Find where the given text appears and provide that cell's center as [x, y] coordinate. 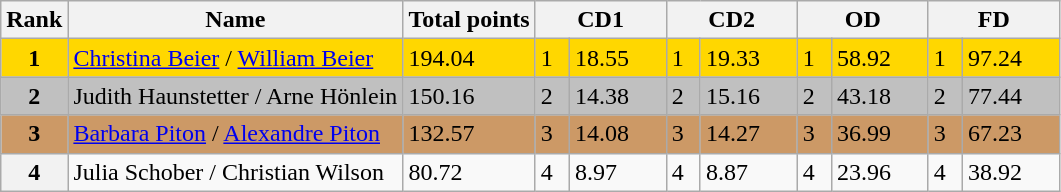
19.33 [748, 58]
77.44 [1012, 96]
Name [236, 20]
14.08 [618, 134]
23.96 [880, 172]
Christina Beier / William Beier [236, 58]
CD2 [732, 20]
Julia Schober / Christian Wilson [236, 172]
150.16 [469, 96]
OD [862, 20]
8.97 [618, 172]
Rank [34, 20]
36.99 [880, 134]
38.92 [1012, 172]
14.27 [748, 134]
FD [994, 20]
15.16 [748, 96]
Total points [469, 20]
97.24 [1012, 58]
194.04 [469, 58]
Judith Haunstetter / Arne Hönlein [236, 96]
43.18 [880, 96]
CD1 [600, 20]
18.55 [618, 58]
132.57 [469, 134]
8.87 [748, 172]
58.92 [880, 58]
67.23 [1012, 134]
80.72 [469, 172]
14.38 [618, 96]
Barbara Piton / Alexandre Piton [236, 134]
